Return (X, Y) of the center of cell containing provided text 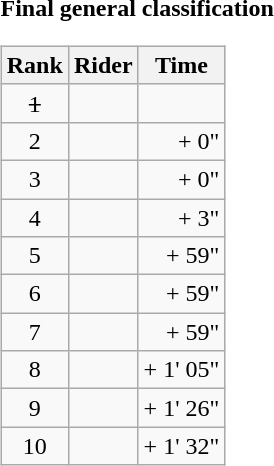
Time (182, 65)
+ 3" (182, 217)
10 (34, 446)
Rank (34, 65)
9 (34, 408)
4 (34, 217)
1 (34, 103)
2 (34, 141)
8 (34, 370)
Rider (103, 65)
7 (34, 332)
5 (34, 256)
+ 1' 26" (182, 408)
+ 1' 05" (182, 370)
3 (34, 179)
+ 1' 32" (182, 446)
6 (34, 294)
